Search for the cell housing the specified text and yield its [X, Y] center coordinate. 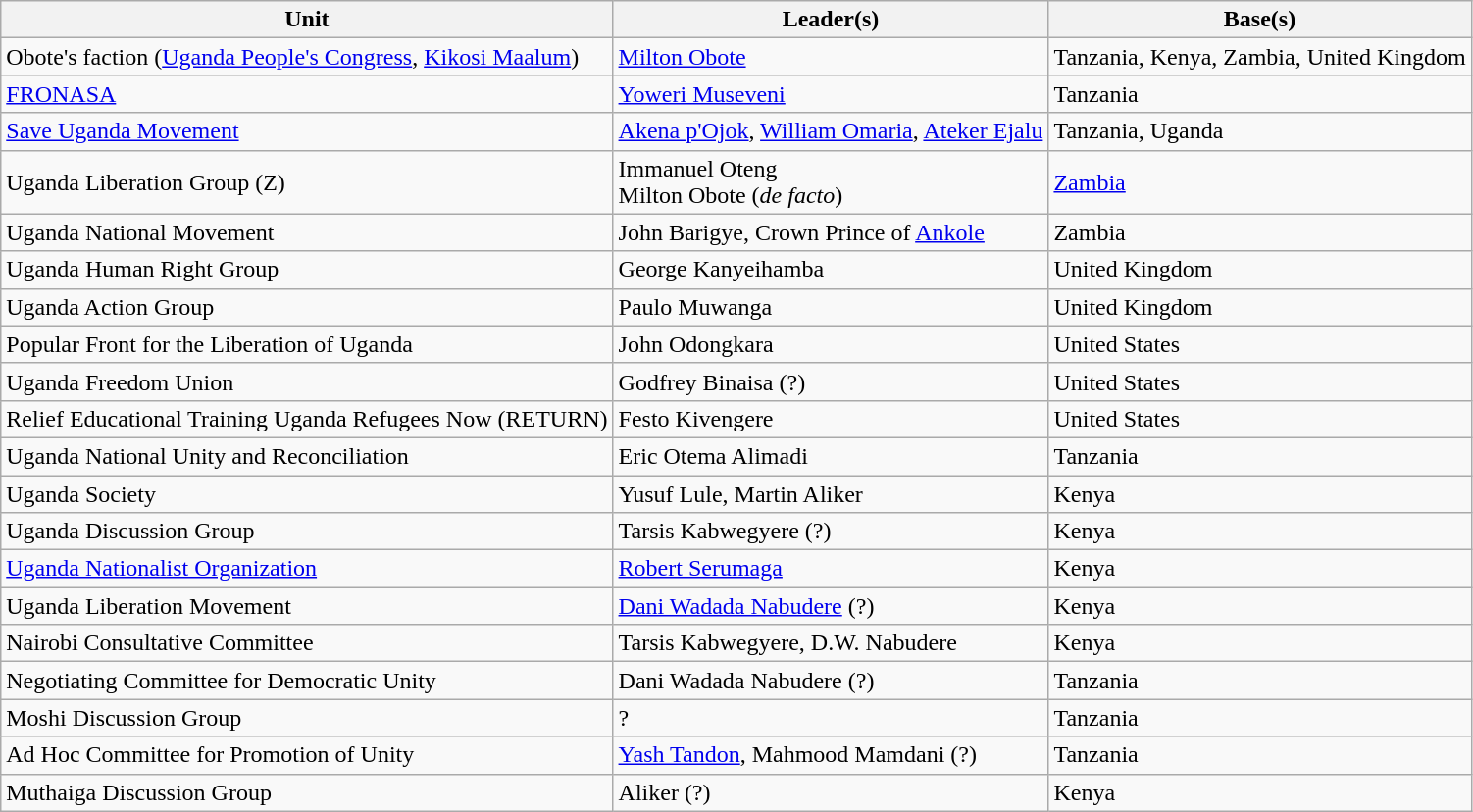
Uganda Freedom Union [307, 381]
Uganda National Unity and Reconciliation [307, 456]
Uganda Human Right Group [307, 270]
Leader(s) [831, 20]
Immanuel OtengMilton Obote (de facto) [831, 182]
? [831, 718]
Akena p'Ojok, William Omaria, Ateker Ejalu [831, 131]
Uganda Liberation Movement [307, 606]
John Barigye, Crown Prince of Ankole [831, 232]
Tanzania, Uganda [1259, 131]
Godfrey Binaisa (?) [831, 381]
Ad Hoc Committee for Promotion of Unity [307, 755]
Uganda Society [307, 493]
Paulo Muwanga [831, 307]
Uganda National Movement [307, 232]
Eric Otema Alimadi [831, 456]
Obote's faction (Uganda People's Congress, Kikosi Maalum) [307, 57]
Robert Serumaga [831, 569]
Unit [307, 20]
Tanzania, Kenya, Zambia, United Kingdom [1259, 57]
Festo Kivengere [831, 419]
Base(s) [1259, 20]
Aliker (?) [831, 792]
Popular Front for the Liberation of Uganda [307, 344]
Moshi Discussion Group [307, 718]
FRONASA [307, 94]
Relief Educational Training Uganda Refugees Now (RETURN) [307, 419]
Negotiating Committee for Democratic Unity [307, 681]
Save Uganda Movement [307, 131]
George Kanyeihamba [831, 270]
Yusuf Lule, Martin Aliker [831, 493]
Nairobi Consultative Committee [307, 643]
Uganda Discussion Group [307, 532]
John Odongkara [831, 344]
Yash Tandon, Mahmood Mamdani (?) [831, 755]
Uganda Nationalist Organization [307, 569]
Muthaiga Discussion Group [307, 792]
Uganda Liberation Group (Z) [307, 182]
Milton Obote [831, 57]
Uganda Action Group [307, 307]
Tarsis Kabwegyere, D.W. Nabudere [831, 643]
Yoweri Museveni [831, 94]
Tarsis Kabwegyere (?) [831, 532]
